Find where the given text appears and provide that cell's center as (X, Y) coordinate. 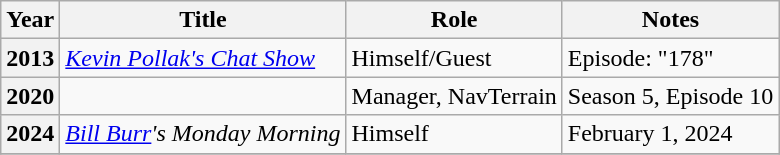
Notes (670, 20)
February 1, 2024 (670, 134)
Episode: "178" (670, 58)
Role (454, 20)
Bill Burr's Monday Morning (203, 134)
Himself/Guest (454, 58)
Title (203, 20)
2024 (30, 134)
2013 (30, 58)
Kevin Pollak's Chat Show (203, 58)
Year (30, 20)
Season 5, Episode 10 (670, 96)
Manager, NavTerrain (454, 96)
2020 (30, 96)
Himself (454, 134)
